Locate the cell with the specified text and output its [X, Y] center coordinate. 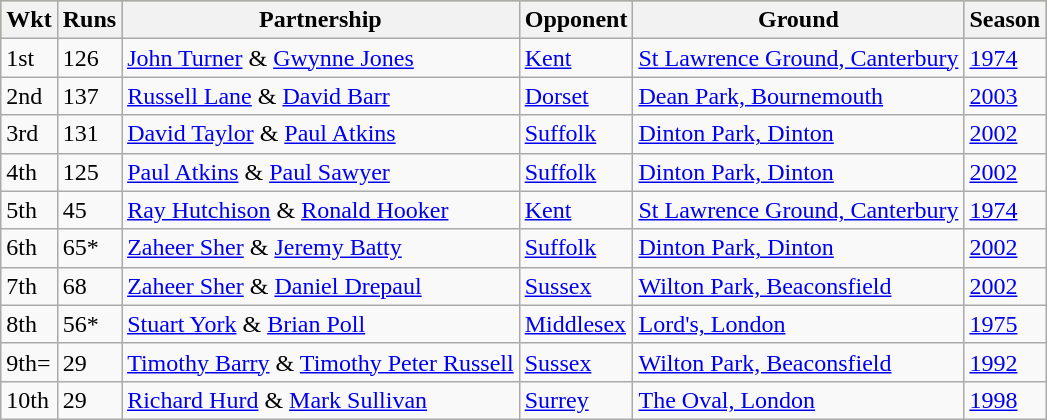
137 [89, 96]
1975 [1005, 324]
4th [29, 172]
Opponent [576, 20]
125 [89, 172]
Zaheer Sher & Jeremy Batty [321, 248]
126 [89, 58]
David Taylor & Paul Atkins [321, 134]
56* [89, 324]
68 [89, 286]
45 [89, 210]
8th [29, 324]
Dorset [576, 96]
Zaheer Sher & Daniel Drepaul [321, 286]
Runs [89, 20]
1992 [1005, 362]
Middlesex [576, 324]
2003 [1005, 96]
Ray Hutchison & Ronald Hooker [321, 210]
10th [29, 400]
6th [29, 248]
131 [89, 134]
Ground [798, 20]
3rd [29, 134]
Wkt [29, 20]
Richard Hurd & Mark Sullivan [321, 400]
Timothy Barry & Timothy Peter Russell [321, 362]
Season [1005, 20]
7th [29, 286]
5th [29, 210]
Partnership [321, 20]
Paul Atkins & Paul Sawyer [321, 172]
John Turner & Gwynne Jones [321, 58]
Dean Park, Bournemouth [798, 96]
Stuart York & Brian Poll [321, 324]
The Oval, London [798, 400]
1998 [1005, 400]
2nd [29, 96]
9th= [29, 362]
65* [89, 248]
1st [29, 58]
Russell Lane & David Barr [321, 96]
Surrey [576, 400]
Lord's, London [798, 324]
